Detect which cell encompasses the target text, then output its [x, y] center coordinate. 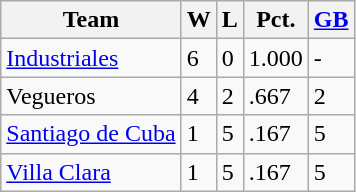
Vegueros [91, 96]
1.000 [276, 58]
Villa Clara [91, 172]
Santiago de Cuba [91, 134]
Industriales [91, 58]
L [230, 20]
6 [198, 58]
Team [91, 20]
Pct. [276, 20]
.667 [276, 96]
W [198, 20]
- [331, 58]
GB [331, 20]
4 [198, 96]
0 [230, 58]
